Pinpoint the cell where the given text exists, returning its [X, Y] midpoint coordinate. 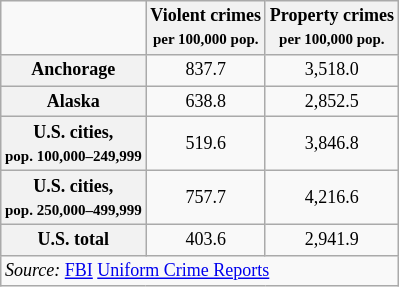
2,941.9 [332, 240]
837.7 [206, 70]
519.6 [206, 144]
U.S. cities,pop. 250,000–499,999 [74, 197]
Violent crimesper 100,000 pop. [206, 28]
403.6 [206, 240]
U.S. total [74, 240]
3,518.0 [332, 70]
Source: FBI Uniform Crime Reports [200, 270]
Anchorage [74, 70]
757.7 [206, 197]
Alaska [74, 102]
2,852.5 [332, 102]
Property crimesper 100,000 pop. [332, 28]
3,846.8 [332, 144]
U.S. cities,pop. 100,000–249,999 [74, 144]
4,216.6 [332, 197]
638.8 [206, 102]
